Detect which cell encompasses the target text, then output its (x, y) center coordinate. 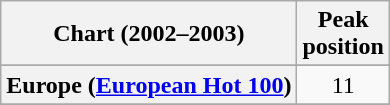
Europe (European Hot 100) (149, 85)
11 (343, 85)
Chart (2002–2003) (149, 34)
Peakposition (343, 34)
